Return [x, y] of the center of cell containing provided text 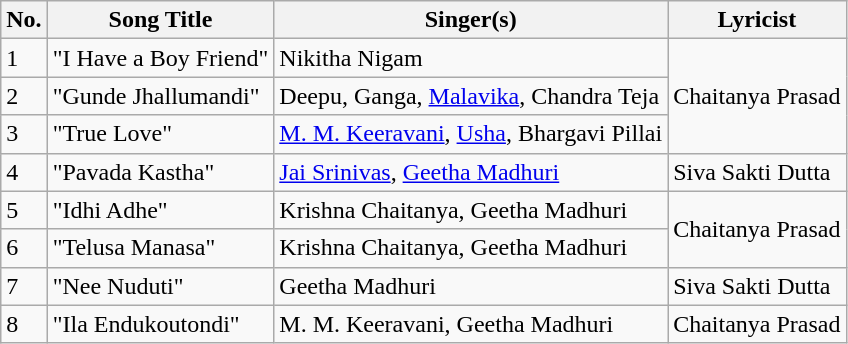
5 [24, 210]
Nikitha Nigam [471, 58]
M. M. Keeravani, Geetha Madhuri [471, 324]
4 [24, 172]
"Gunde Jhallumandi" [160, 96]
"Idhi Adhe" [160, 210]
8 [24, 324]
"True Love" [160, 134]
Deepu, Ganga, Malavika, Chandra Teja [471, 96]
"Nee Nuduti" [160, 286]
Geetha Madhuri [471, 286]
Jai Srinivas, Geetha Madhuri [471, 172]
"I Have a Boy Friend" [160, 58]
Singer(s) [471, 20]
"Pavada Kastha" [160, 172]
7 [24, 286]
3 [24, 134]
1 [24, 58]
M. M. Keeravani, Usha, Bhargavi Pillai [471, 134]
Lyricist [757, 20]
"Ila Endukoutondi" [160, 324]
6 [24, 248]
2 [24, 96]
No. [24, 20]
"Telusa Manasa" [160, 248]
Song Title [160, 20]
